Extract the (x, y) coordinate from the center of the cell holding the provided text.  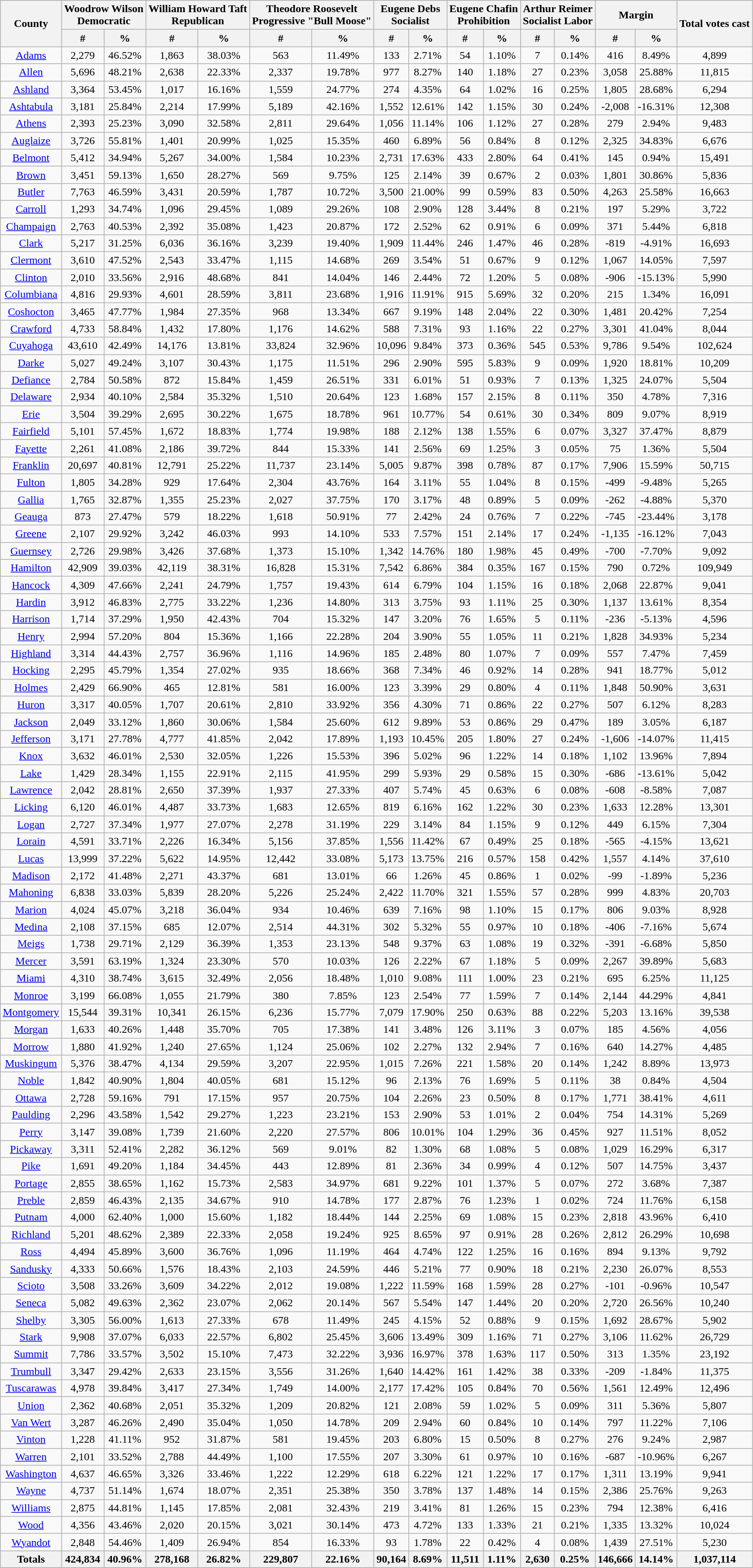
8,283 (715, 705)
26,729 (715, 1337)
102,624 (715, 346)
48.62% (125, 1234)
1,182 (281, 1217)
31.19% (343, 824)
40.10% (125, 397)
331 (391, 380)
614 (391, 585)
26.29% (656, 1234)
Stark (31, 1337)
2,775 (172, 602)
40.96% (125, 1559)
1,115 (281, 260)
13.75% (428, 859)
Gallia (31, 500)
30.86% (656, 175)
10,096 (391, 346)
21.00% (428, 192)
2,135 (172, 1200)
33.71% (125, 841)
39.29% (125, 414)
433 (465, 158)
3,632 (83, 756)
16.34% (224, 841)
4,263 (616, 192)
754 (616, 1115)
3,508 (83, 1286)
15.36% (224, 636)
-4.91% (656, 243)
Hancock (31, 585)
-1.84% (656, 1371)
1,293 (83, 209)
15.60% (224, 1217)
1,559 (281, 89)
579 (172, 517)
15.77% (343, 1012)
25.88% (656, 72)
39.72% (224, 448)
31.87% (224, 1440)
4.30% (428, 705)
2,726 (83, 551)
1,423 (281, 226)
5.44% (656, 226)
1,765 (83, 500)
2.71% (428, 55)
9.13% (656, 1251)
34 (465, 1166)
37.75% (343, 500)
46.59% (125, 192)
5,902 (715, 1320)
Meigs (31, 944)
-819 (616, 243)
0.99% (502, 1166)
Montgomery (31, 1012)
Clinton (31, 277)
1,707 (172, 705)
1,848 (616, 687)
25.58% (656, 192)
20.99% (224, 141)
Richland (31, 1234)
557 (616, 653)
20.15% (224, 1525)
30.43% (224, 363)
1,787 (281, 192)
0.78% (502, 465)
25.22% (224, 465)
80 (465, 653)
Van Wert (31, 1423)
84 (465, 824)
25.84% (125, 106)
-7.70% (656, 551)
56 (465, 141)
464 (391, 1251)
Greene (31, 534)
0.76% (502, 517)
2.15% (502, 397)
49.20% (125, 1166)
4,024 (83, 910)
-1,135 (616, 534)
8,052 (715, 1132)
48.68% (224, 277)
128 (465, 209)
8,879 (715, 431)
380 (281, 995)
1.58% (502, 1064)
5.36% (656, 1405)
0.57% (502, 859)
1,481 (616, 312)
Portage (31, 1183)
43.76% (343, 482)
39.89% (656, 961)
59.16% (125, 1098)
14.62% (343, 329)
4,000 (83, 1217)
0.35% (502, 568)
5,203 (616, 1012)
8,919 (715, 414)
443 (281, 1166)
9.37% (428, 944)
4,494 (83, 1251)
29.93% (125, 295)
215 (616, 295)
Belmont (31, 158)
Eugene DebsSocialist (410, 15)
873 (83, 517)
146,666 (616, 1559)
6.86% (428, 568)
34.83% (656, 141)
6,410 (715, 1217)
57.20% (125, 636)
570 (281, 961)
Adams (31, 55)
11.42% (428, 841)
473 (391, 1525)
1.78% (428, 1542)
1,920 (616, 363)
10,240 (715, 1303)
3,239 (281, 243)
4,816 (83, 295)
311 (616, 1405)
207 (391, 1457)
3,936 (391, 1354)
2,763 (83, 226)
941 (616, 670)
138 (465, 431)
34.93% (656, 636)
6,120 (83, 807)
12.38% (656, 1508)
16.29% (656, 1149)
Totals (31, 1559)
82 (391, 1149)
-13.61% (656, 773)
209 (391, 1423)
398 (465, 465)
2,811 (281, 123)
0.53% (575, 346)
3.48% (428, 1029)
1,683 (281, 807)
16.00% (343, 687)
2,720 (616, 1303)
7,763 (83, 192)
2,177 (391, 1388)
40.68% (125, 1405)
59 (465, 1405)
44.31% (343, 927)
272 (616, 1183)
3,451 (83, 175)
13.16% (656, 1012)
22.28% (343, 636)
446 (391, 1268)
1,691 (83, 1166)
2,429 (83, 687)
371 (616, 226)
161 (465, 1371)
37.34% (125, 824)
5,234 (715, 636)
3,090 (172, 123)
20.87% (343, 226)
396 (391, 756)
1,552 (391, 106)
27.34% (224, 1388)
33.03% (125, 893)
45.89% (125, 1251)
39.84% (125, 1388)
Trumbull (31, 1371)
1,880 (83, 1047)
1,209 (281, 1405)
5,005 (391, 465)
6.80% (428, 1440)
-391 (616, 944)
229,807 (281, 1559)
18 (537, 1268)
12.61% (428, 106)
2,214 (172, 106)
Knox (31, 756)
39,538 (715, 1012)
685 (172, 927)
3.68% (656, 1183)
1,757 (281, 585)
925 (391, 1234)
35.04% (224, 1423)
12.07% (224, 927)
46.65% (125, 1474)
109,949 (715, 568)
-16.12% (656, 534)
25.60% (343, 722)
37.85% (343, 841)
24.59% (343, 1268)
1,236 (281, 602)
5.29% (656, 209)
26.07% (656, 1268)
1,618 (281, 517)
1,193 (391, 739)
34.00% (224, 158)
2.12% (428, 431)
13.32% (656, 1525)
-8.58% (656, 790)
20.59% (224, 192)
1.68% (428, 397)
279 (616, 123)
296 (391, 363)
9.03% (656, 910)
122 (465, 1251)
44.81% (125, 1508)
28.81% (125, 790)
43.58% (125, 1115)
2,012 (281, 1286)
Crawford (31, 329)
-6.68% (656, 944)
704 (281, 619)
164 (391, 482)
Holmes (31, 687)
3.20% (428, 619)
2,757 (172, 653)
957 (281, 1098)
6,033 (172, 1337)
9,908 (83, 1337)
2,818 (616, 1217)
21 (537, 1525)
-15.13% (656, 277)
Brown (31, 175)
7,316 (715, 397)
5,850 (715, 944)
2,855 (83, 1183)
1,401 (172, 141)
3,327 (616, 431)
Clark (31, 243)
2,916 (172, 277)
8,044 (715, 329)
14.68% (343, 260)
153 (391, 1115)
62 (465, 226)
872 (172, 380)
705 (281, 1029)
15.35% (343, 141)
37,610 (715, 859)
9,092 (715, 551)
29.42% (125, 1371)
Muskingum (31, 1064)
1.42% (502, 1371)
97 (465, 1234)
2,129 (172, 944)
32.05% (224, 756)
2,108 (83, 927)
27.51% (656, 1542)
16,091 (715, 295)
Lucas (31, 859)
Preble (31, 1200)
9.07% (656, 414)
13,621 (715, 841)
20.82% (343, 1405)
1,860 (172, 722)
2,261 (83, 448)
33.73% (224, 807)
1,017 (172, 89)
29.27% (224, 1115)
23.68% (343, 295)
2,875 (83, 1508)
8,553 (715, 1268)
1.69% (502, 1081)
1,124 (281, 1047)
274 (391, 89)
Fulton (31, 482)
145 (616, 158)
22.87% (656, 585)
4.78% (656, 397)
16.33% (343, 1542)
1,774 (281, 431)
588 (391, 329)
7.16% (428, 910)
3,811 (281, 295)
28.20% (224, 893)
11,815 (715, 72)
36.39% (224, 944)
416 (616, 55)
40.90% (125, 1081)
Ashland (31, 89)
17.85% (224, 1508)
41.04% (656, 329)
Pickaway (31, 1149)
2,115 (281, 773)
6,158 (715, 1200)
1,176 (281, 329)
43.46% (125, 1525)
18.43% (224, 1268)
5,012 (715, 670)
1,029 (616, 1149)
5.54% (428, 1303)
424,834 (83, 1559)
321 (465, 893)
Total votes cast (715, 23)
11.70% (428, 893)
3,058 (616, 72)
189 (616, 722)
-406 (616, 927)
Hamilton (31, 568)
11.62% (656, 1337)
27.02% (224, 670)
2,267 (616, 961)
11.76% (656, 1200)
20.75% (343, 1098)
17.89% (343, 739)
13,999 (83, 859)
2,049 (83, 722)
28.34% (125, 773)
10.03% (343, 961)
4,356 (83, 1525)
63 (465, 944)
23.30% (224, 961)
17.90% (428, 1012)
50,715 (715, 465)
12,308 (715, 106)
3.17% (428, 500)
3,591 (83, 961)
47.66% (125, 585)
Madison (31, 876)
2.44% (428, 277)
3,207 (281, 1064)
5,836 (715, 175)
695 (616, 978)
167 (537, 568)
Woodrow WilsonDemocratic (104, 15)
1,576 (172, 1268)
1,242 (616, 1064)
5,370 (715, 500)
999 (616, 893)
2,543 (172, 260)
302 (391, 927)
5,217 (83, 243)
170 (391, 500)
33.22% (224, 602)
Lawrence (31, 790)
37.07% (125, 1337)
106 (465, 123)
47.77% (125, 312)
Huron (31, 705)
Marion (31, 910)
10.01% (428, 1132)
48 (465, 500)
151 (465, 534)
23.07% (224, 1303)
14.80% (343, 602)
809 (616, 414)
29.92% (125, 534)
Erie (31, 414)
2,859 (83, 1200)
37.29% (125, 619)
3,364 (83, 89)
968 (281, 312)
Cuyahoga (31, 346)
5.69% (502, 295)
3,147 (83, 1132)
4.72% (428, 1525)
5,265 (715, 482)
Harrison (31, 619)
37.22% (125, 859)
101 (465, 1183)
32.87% (125, 500)
32.22% (343, 1354)
17.80% (224, 329)
1,771 (616, 1098)
2,056 (281, 978)
172 (391, 226)
34.74% (125, 209)
1,228 (83, 1440)
2.27% (428, 1047)
4,310 (83, 978)
27.57% (343, 1132)
Putnam (31, 1217)
2.08% (428, 1405)
7,542 (391, 568)
3,722 (715, 209)
7,473 (281, 1354)
15.31% (343, 568)
1,739 (172, 1132)
50.91% (343, 517)
368 (391, 670)
929 (172, 482)
2.13% (428, 1081)
2,296 (83, 1115)
563 (281, 55)
12.29% (343, 1474)
23.14% (343, 465)
1,640 (391, 1371)
50.90% (656, 687)
1.36% (656, 448)
41.08% (125, 448)
34.97% (343, 1183)
61 (465, 1457)
33.57% (125, 1354)
Columbiana (31, 295)
1.01% (502, 1115)
Theodore RooseveltProgressive "Bull Moose" (312, 15)
1,714 (83, 619)
6.16% (428, 807)
0.13% (575, 380)
0.36% (502, 346)
1,145 (172, 1508)
5,042 (715, 773)
22.95% (343, 1064)
7,459 (715, 653)
12.65% (343, 807)
36.04% (224, 910)
75 (616, 448)
Scioto (31, 1286)
791 (172, 1098)
Athens (31, 123)
10,209 (715, 363)
7,087 (715, 790)
Darke (31, 363)
6,802 (281, 1337)
1,353 (281, 944)
4,611 (715, 1098)
3,426 (172, 551)
58.84% (125, 329)
1.98% (502, 551)
245 (391, 1320)
12,442 (281, 859)
6.25% (656, 978)
10,698 (715, 1234)
32.49% (224, 978)
12.89% (343, 1166)
57 (537, 893)
148 (465, 312)
2,695 (172, 414)
16.97% (428, 1354)
7.47% (656, 653)
Delaware (31, 397)
1,240 (172, 1047)
9,263 (715, 1491)
17.38% (343, 1029)
13,973 (715, 1064)
41.92% (125, 1047)
1,439 (616, 1542)
7.85% (343, 995)
Coshocton (31, 312)
42.43% (224, 619)
1,650 (172, 175)
1,984 (172, 312)
2,633 (172, 1371)
54.46% (125, 1542)
111 (465, 978)
1,909 (391, 243)
18.78% (343, 414)
19 (537, 944)
23.15% (224, 1371)
2,583 (281, 1183)
Fayette (31, 448)
-2,008 (616, 106)
2,144 (616, 995)
2.36% (428, 1166)
41.85% (224, 739)
-686 (616, 773)
5,156 (281, 841)
31.25% (125, 243)
4,733 (83, 329)
15.32% (343, 619)
0.89% (502, 500)
1.47% (502, 243)
567 (391, 1303)
25.06% (343, 1047)
27.47% (125, 517)
1.37% (502, 1183)
276 (616, 1440)
19.24% (343, 1234)
-236 (616, 619)
6,236 (281, 1012)
50.66% (125, 1268)
39 (465, 175)
3.75% (428, 602)
915 (465, 295)
1,937 (281, 790)
449 (616, 824)
2,279 (83, 55)
-209 (616, 1371)
1.04% (502, 482)
1,155 (172, 773)
4,899 (715, 55)
7,079 (391, 1012)
Paulding (31, 1115)
1,373 (281, 551)
36.12% (224, 1149)
Williams (31, 1508)
20.14% (343, 1303)
20.61% (224, 705)
5.21% (428, 1268)
2,630 (537, 1559)
-4.88% (656, 500)
4,978 (83, 1388)
10,341 (172, 1012)
3.30% (428, 1457)
1,342 (391, 551)
2.87% (428, 1200)
Franklin (31, 465)
2,107 (83, 534)
5.02% (428, 756)
678 (281, 1320)
5,412 (83, 158)
2,994 (83, 636)
Ross (31, 1251)
24 (465, 517)
3,178 (715, 517)
45.07% (125, 910)
3,502 (172, 1354)
16,663 (715, 192)
8.65% (428, 1234)
2.42% (428, 517)
27.78% (125, 739)
19.43% (343, 585)
3,106 (616, 1337)
33.46% (224, 1474)
1.07% (502, 653)
Champaign (31, 226)
17.63% (428, 158)
30.14% (343, 1525)
137 (465, 1491)
-745 (616, 517)
1.12% (502, 123)
6,416 (715, 1508)
21.60% (224, 1132)
19.40% (343, 243)
14.31% (656, 1115)
14.04% (343, 277)
5,201 (83, 1234)
1.33% (502, 1525)
23.13% (343, 944)
43.96% (656, 1217)
Hardin (31, 602)
38.47% (125, 1064)
4,777 (172, 739)
25.38% (343, 1491)
4,841 (715, 995)
11,737 (281, 465)
804 (172, 636)
20.64% (343, 397)
11,375 (715, 1371)
-0.96% (656, 1286)
2,010 (83, 277)
2,530 (172, 756)
125 (391, 175)
14.05% (656, 260)
Hocking (31, 670)
Henry (31, 636)
0.45% (575, 1132)
9.54% (656, 346)
18.07% (224, 1491)
407 (391, 790)
14.76% (428, 551)
1,749 (281, 1388)
Ashtabula (31, 106)
2,051 (172, 1405)
3,242 (172, 534)
22.57% (224, 1337)
3,912 (83, 602)
Union (31, 1405)
35.70% (224, 1029)
3,171 (83, 739)
29.71% (125, 944)
26.15% (224, 1012)
384 (465, 568)
1,226 (281, 756)
Logan (31, 824)
40.81% (125, 465)
-499 (616, 482)
37.47% (656, 431)
1,674 (172, 1491)
-1.89% (656, 876)
14.27% (656, 1047)
5,236 (715, 876)
8.69% (428, 1559)
8.89% (656, 1064)
-5.13% (656, 619)
43,610 (83, 346)
1,324 (172, 961)
5,189 (281, 106)
1,037,114 (715, 1559)
5,173 (391, 859)
37.68% (224, 551)
10.46% (343, 910)
Sandusky (31, 1268)
1,863 (172, 55)
219 (391, 1508)
5.83% (502, 363)
34.94% (125, 158)
8,928 (715, 910)
7,043 (715, 534)
373 (465, 346)
25.45% (343, 1337)
1,842 (83, 1081)
7.34% (428, 670)
11.22% (656, 1423)
13.49% (428, 1337)
Vinton (31, 1440)
29.45% (224, 209)
2,068 (616, 585)
2,325 (616, 141)
2,788 (172, 1457)
4,134 (172, 1064)
9,041 (715, 585)
9.89% (428, 722)
47.52% (125, 260)
4.74% (428, 1251)
9.01% (343, 1149)
2,337 (281, 72)
1,429 (83, 773)
2,282 (172, 1149)
3,199 (83, 995)
3,305 (83, 1320)
278,168 (172, 1559)
2,241 (172, 585)
667 (391, 312)
10.45% (428, 739)
2,295 (83, 670)
2,386 (616, 1491)
14.42% (428, 1371)
162 (465, 807)
17.42% (428, 1388)
1,561 (616, 1388)
20,703 (715, 893)
246 (465, 243)
29.26% (343, 209)
9,792 (715, 1251)
1,828 (616, 636)
46.26% (125, 1423)
894 (616, 1251)
221 (465, 1064)
Licking (31, 807)
13.01% (343, 876)
0.90% (502, 1268)
70 (537, 1388)
Margin (636, 15)
2,226 (172, 841)
724 (616, 1200)
22.91% (224, 773)
2,934 (83, 397)
Fairfield (31, 431)
1,613 (172, 1320)
5,376 (83, 1064)
7,254 (715, 312)
1,050 (281, 1423)
15.84% (224, 380)
2,027 (281, 500)
33.92% (343, 705)
1,675 (281, 414)
-16.31% (656, 106)
465 (172, 687)
22.16% (343, 1559)
9.08% (428, 978)
927 (616, 1132)
2.54% (428, 995)
2,389 (172, 1234)
66.08% (125, 995)
Seneca (31, 1303)
961 (391, 414)
33.52% (125, 1457)
9.87% (428, 465)
6.89% (428, 141)
2,514 (281, 927)
229 (391, 824)
1,692 (616, 1320)
1,672 (172, 431)
15,491 (715, 158)
33.26% (125, 1286)
2,101 (83, 1457)
2,987 (715, 1440)
17.55% (343, 1457)
2,728 (83, 1098)
46.03% (224, 534)
Wyandot (31, 1542)
1,325 (616, 380)
Jefferson (31, 739)
545 (537, 346)
-7.16% (656, 927)
1,510 (281, 397)
910 (281, 1200)
36.96% (224, 653)
640 (616, 1047)
4.14% (656, 859)
County (31, 23)
18.81% (656, 363)
460 (391, 141)
1,557 (616, 859)
45.79% (125, 670)
5,082 (83, 1303)
Guernsey (31, 551)
11,415 (715, 739)
2,172 (83, 876)
1,448 (172, 1029)
11 (537, 636)
3,556 (281, 1371)
30.22% (224, 414)
Ottawa (31, 1098)
-1,606 (616, 739)
36.16% (224, 243)
157 (465, 397)
3,504 (83, 414)
5,230 (715, 1542)
33,824 (281, 346)
1,175 (281, 363)
33.12% (125, 722)
60 (465, 1423)
17.99% (224, 106)
34.22% (224, 1286)
11,511 (465, 1559)
6,267 (715, 1457)
38.41% (656, 1098)
2.48% (428, 653)
3,465 (83, 312)
2,584 (172, 397)
28.68% (656, 89)
-687 (616, 1457)
38.31% (224, 568)
46.83% (125, 602)
2,271 (172, 876)
Summit (31, 1354)
7,894 (715, 756)
4.56% (656, 1029)
216 (465, 859)
1,432 (172, 329)
34.28% (125, 482)
19.08% (343, 1286)
639 (391, 910)
41.95% (343, 773)
Medina (31, 927)
3,615 (172, 978)
8.49% (656, 55)
18.44% (343, 1217)
2,848 (83, 1542)
Butler (31, 192)
2.52% (428, 226)
32.58% (224, 123)
40.26% (125, 1029)
23.21% (343, 1115)
6,317 (715, 1149)
Morgan (31, 1029)
44.43% (125, 653)
31.26% (343, 1371)
18.83% (224, 431)
2,103 (281, 1268)
3,107 (172, 363)
935 (281, 670)
13.34% (343, 312)
66 (391, 876)
13,301 (715, 807)
Perry (31, 1132)
Clermont (31, 260)
Mercer (31, 961)
Miami (31, 978)
2,278 (281, 824)
98 (465, 910)
11.59% (428, 1286)
3,301 (616, 329)
26.56% (656, 1303)
32.43% (343, 1508)
168 (465, 1286)
42.49% (125, 346)
144 (391, 1217)
977 (391, 72)
3,631 (715, 687)
13.61% (656, 602)
1.00% (502, 978)
24.77% (343, 89)
88 (537, 1012)
1,025 (281, 141)
6.01% (428, 380)
46.52% (125, 55)
12.49% (656, 1388)
5,696 (83, 72)
28.27% (224, 175)
59.13% (125, 175)
29.98% (125, 551)
Warren (31, 1457)
2,422 (391, 893)
1,804 (172, 1081)
11.19% (343, 1251)
3.05% (656, 722)
4,737 (83, 1491)
2.25% (428, 1217)
0.72% (656, 568)
5,839 (172, 893)
108 (391, 209)
50.58% (125, 380)
6,676 (715, 141)
0.33% (575, 1371)
250 (465, 1012)
5.74% (428, 790)
42,119 (172, 568)
1,089 (281, 209)
30.06% (224, 722)
8.27% (428, 72)
2,810 (281, 705)
10,024 (715, 1525)
1.35% (656, 1354)
844 (281, 448)
1,000 (172, 1217)
7.26% (428, 1064)
1,977 (172, 824)
37.39% (224, 790)
2,490 (172, 1423)
533 (391, 534)
1,184 (172, 1166)
17.64% (224, 482)
14.10% (343, 534)
177 (391, 1200)
Monroe (31, 995)
356 (391, 705)
9,483 (715, 123)
52.41% (125, 1149)
3,609 (172, 1286)
3.90% (428, 636)
Morrow (31, 1047)
0.26% (575, 1234)
9.75% (343, 175)
-23.44% (656, 517)
24.07% (656, 380)
20,697 (83, 465)
1.30% (428, 1149)
934 (281, 910)
146 (391, 277)
158 (537, 859)
595 (465, 363)
-608 (616, 790)
5,267 (172, 158)
-99 (616, 876)
7,106 (715, 1423)
188 (391, 431)
9.22% (428, 1183)
0.03% (575, 175)
0.41% (575, 158)
6.12% (656, 705)
41.48% (125, 876)
Washington (31, 1474)
5,027 (83, 363)
4.15% (428, 1320)
1.20% (502, 277)
4,596 (715, 619)
7,304 (715, 824)
3,726 (83, 141)
1,137 (616, 602)
1,950 (172, 619)
23,192 (715, 1354)
2.26% (428, 1098)
299 (391, 773)
27.35% (224, 312)
3,600 (172, 1251)
0.05% (575, 448)
3.54% (428, 260)
Defiance (31, 380)
2,638 (172, 72)
14.96% (343, 653)
1,116 (281, 653)
3,500 (391, 192)
42.16% (343, 106)
21.79% (224, 995)
9.24% (656, 1440)
14.75% (656, 1166)
1,067 (616, 260)
3.78% (428, 1491)
12,791 (172, 465)
1,738 (83, 944)
14.00% (343, 1388)
0.92% (502, 670)
2,392 (172, 226)
6,838 (83, 893)
1,916 (391, 295)
-10.96% (656, 1457)
6,036 (172, 243)
27.65% (224, 1047)
43.37% (224, 876)
7.31% (428, 329)
0.59% (502, 192)
53.45% (125, 89)
0.04% (575, 1115)
9,941 (715, 1474)
12.28% (656, 807)
2.80% (502, 158)
309 (465, 1337)
142 (465, 106)
11,125 (715, 978)
1.65% (502, 619)
Eugene ChafinProhibition (483, 15)
3,437 (715, 1166)
Jackson (31, 722)
41.11% (125, 1440)
0.61% (502, 414)
6.15% (656, 824)
819 (391, 807)
1,355 (172, 500)
3,347 (83, 1371)
2,230 (616, 1268)
18.22% (224, 517)
25.76% (656, 1491)
1,354 (172, 670)
1,162 (172, 1183)
952 (172, 1440)
36.76% (224, 1251)
15.53% (343, 756)
Carroll (31, 209)
9.19% (428, 312)
5,101 (83, 431)
0.88% (502, 1320)
1.80% (502, 739)
11.91% (428, 295)
57.45% (125, 431)
Mahoning (31, 893)
46.43% (125, 1200)
4,485 (715, 1047)
0.58% (502, 773)
0.47% (575, 722)
38.03% (224, 55)
1.34% (656, 295)
28.59% (224, 295)
6.22% (428, 1474)
2.22% (428, 961)
13.81% (224, 346)
38.74% (125, 978)
15,544 (83, 1012)
7.57% (428, 534)
72 (465, 277)
16.16% (224, 89)
5.32% (428, 927)
49.63% (125, 1303)
10,547 (715, 1286)
15.73% (224, 1183)
15.33% (343, 448)
4,487 (172, 807)
52 (465, 1320)
Shelby (31, 1320)
548 (391, 944)
Wayne (31, 1491)
-262 (616, 500)
-906 (616, 277)
5,674 (715, 927)
15.12% (343, 1081)
17.15% (224, 1098)
841 (281, 277)
4,333 (83, 1268)
7,387 (715, 1183)
2,081 (281, 1508)
Allen (31, 72)
2,812 (616, 1234)
1,056 (391, 123)
Wood (31, 1525)
87 (537, 465)
9,786 (616, 346)
10.77% (428, 414)
2,784 (83, 380)
612 (391, 722)
33.08% (343, 859)
3.44% (502, 209)
William Howard TaftRepublican (198, 15)
5,990 (715, 277)
1.05% (502, 636)
16,828 (281, 568)
83 (537, 192)
7,597 (715, 260)
797 (616, 1423)
7,786 (83, 1354)
4.35% (428, 89)
1,556 (391, 841)
37.15% (125, 927)
39.08% (125, 1132)
40.53% (125, 226)
5,226 (281, 893)
3.39% (428, 687)
6.79% (428, 585)
19.45% (343, 1440)
20.42% (656, 312)
4,309 (83, 585)
99 (465, 192)
2,731 (391, 158)
13.19% (656, 1474)
1.63% (502, 1354)
39.03% (125, 568)
4,591 (83, 841)
6,294 (715, 89)
140 (465, 72)
2.56% (428, 448)
1,100 (281, 1457)
Noble (31, 1081)
34.67% (224, 1200)
18.48% (343, 978)
29.64% (343, 123)
269 (391, 260)
3,287 (83, 1423)
1,409 (172, 1542)
14.95% (224, 859)
Pike (31, 1166)
39.31% (125, 1012)
63.19% (125, 961)
1.48% (502, 1491)
3,218 (172, 910)
9.84% (428, 346)
Highland (31, 653)
180 (465, 551)
16,693 (715, 243)
14.14% (656, 1559)
-4.15% (656, 841)
1.44% (502, 1303)
Lorain (31, 841)
29.59% (224, 1064)
790 (616, 568)
2,220 (281, 1132)
90,164 (391, 1559)
25.24% (343, 893)
5.93% (428, 773)
204 (391, 636)
18.66% (343, 670)
-700 (616, 551)
3.14% (428, 824)
10.72% (343, 192)
1,801 (616, 175)
-9.48% (656, 482)
13.96% (656, 756)
18.77% (656, 670)
3,314 (83, 653)
2.04% (502, 312)
1.23% (502, 1200)
6,818 (715, 226)
33.56% (125, 277)
6,187 (715, 722)
32 (537, 295)
2,058 (281, 1234)
3,311 (83, 1149)
203 (391, 1440)
794 (616, 1508)
5,807 (715, 1405)
36 (537, 1132)
12.81% (224, 687)
-565 (616, 841)
56.00% (125, 1320)
49.24% (125, 363)
51.14% (125, 1491)
2,062 (281, 1303)
1,311 (616, 1474)
1,015 (391, 1064)
3,317 (83, 705)
5,269 (715, 1115)
5,622 (172, 859)
2,727 (83, 824)
0.93% (502, 380)
11.14% (428, 123)
1,055 (172, 995)
8,354 (715, 602)
42,909 (83, 568)
Geauga (31, 517)
12,496 (715, 1388)
55.81% (125, 141)
10.23% (343, 158)
1,542 (172, 1115)
28.67% (656, 1320)
197 (616, 209)
854 (281, 1542)
5,683 (715, 961)
132 (465, 1047)
1,166 (281, 636)
2,304 (281, 482)
33.47% (224, 260)
3.41% (428, 1508)
2,351 (281, 1491)
0.56% (575, 1388)
Lake (31, 773)
378 (465, 1354)
4.83% (656, 893)
0.34% (575, 414)
34.45% (224, 1166)
3,417 (172, 1388)
618 (391, 1474)
68 (465, 1149)
0.80% (502, 687)
38.65% (125, 1183)
44.49% (224, 1457)
32.96% (343, 346)
3,610 (83, 260)
Tuscarawas (31, 1388)
Arthur ReimerSocialist Labor (558, 15)
2,020 (172, 1525)
4,504 (715, 1081)
3,431 (172, 192)
66.90% (125, 687)
1,010 (391, 978)
2,650 (172, 790)
19.98% (343, 431)
26.82% (224, 1559)
24.79% (224, 585)
0.32% (575, 944)
3,326 (172, 1474)
-14.07% (656, 739)
102 (391, 1047)
4,601 (172, 295)
0.94% (656, 158)
Auglaize (31, 141)
1,223 (281, 1115)
26.94% (224, 1542)
2,186 (172, 448)
15.59% (656, 465)
14,176 (172, 346)
11.44% (428, 243)
2,393 (83, 123)
19.78% (343, 72)
3,021 (281, 1525)
1,459 (281, 380)
4,637 (83, 1474)
3,181 (83, 106)
-101 (616, 1286)
7,906 (616, 465)
993 (281, 534)
26.51% (343, 380)
1,335 (616, 1525)
62.40% (125, 1217)
48.21% (125, 72)
3,606 (391, 1337)
105 (465, 1388)
1.29% (502, 1132)
35.08% (224, 226)
4,056 (715, 1029)
117 (537, 1354)
44.29% (656, 995)
1,102 (616, 756)
205 (465, 739)
27.07% (224, 824)
